Output the (x, y) coordinate of the center of the cell containing the given text.  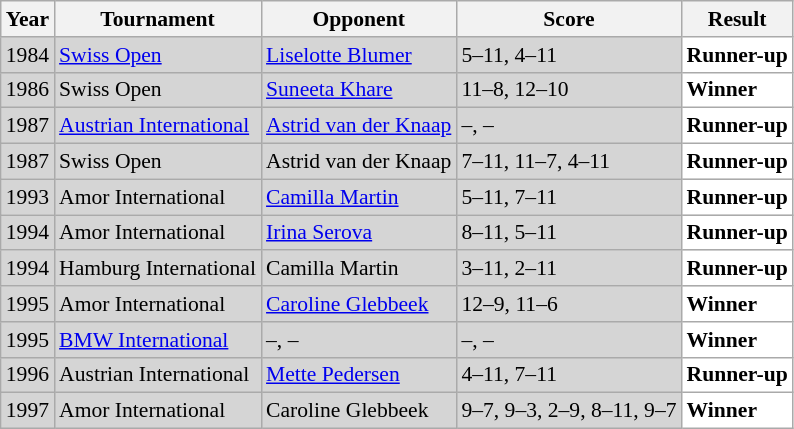
1984 (28, 55)
1986 (28, 90)
Result (738, 19)
12–9, 11–6 (568, 304)
5–11, 7–11 (568, 197)
3–11, 2–11 (568, 269)
Year (28, 19)
1993 (28, 197)
Opponent (358, 19)
Suneeta Khare (358, 90)
Score (568, 19)
1997 (28, 411)
BMW International (158, 340)
9–7, 9–3, 2–9, 8–11, 9–7 (568, 411)
Liselotte Blumer (358, 55)
Mette Pedersen (358, 375)
8–11, 5–11 (568, 233)
7–11, 11–7, 4–11 (568, 162)
5–11, 4–11 (568, 55)
Irina Serova (358, 233)
4–11, 7–11 (568, 375)
Tournament (158, 19)
1996 (28, 375)
Hamburg International (158, 269)
11–8, 12–10 (568, 90)
